Locate the cell with the specified text and output its (X, Y) center coordinate. 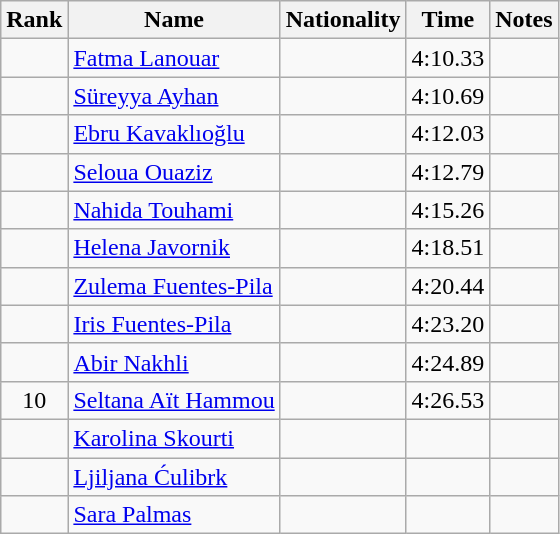
Seltana Aït Hammou (174, 400)
Zulema Fuentes-Pila (174, 286)
Karolina Skourti (174, 438)
4:24.89 (448, 362)
Rank (34, 20)
Nahida Touhami (174, 210)
10 (34, 400)
4:18.51 (448, 248)
4:23.20 (448, 324)
4:20.44 (448, 286)
Helena Javornik (174, 248)
Fatma Lanouar (174, 58)
Sara Palmas (174, 515)
Seloua Ouaziz (174, 172)
4:26.53 (448, 400)
4:12.03 (448, 134)
4:15.26 (448, 210)
Ljiljana Ćulibrk (174, 477)
Nationality (343, 20)
Notes (524, 20)
Time (448, 20)
4:12.79 (448, 172)
4:10.69 (448, 96)
Süreyya Ayhan (174, 96)
Abir Nakhli (174, 362)
Name (174, 20)
Ebru Kavaklıoğlu (174, 134)
Iris Fuentes-Pila (174, 324)
4:10.33 (448, 58)
